Find where the given text appears and provide that cell's center as [x, y] coordinate. 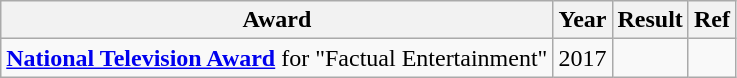
2017 [582, 58]
Year [582, 20]
Ref [712, 20]
Award [277, 20]
Result [650, 20]
National Television Award for "Factual Entertainment" [277, 58]
